Provide the (x, y) coordinate of the cell's center where the given text is located.  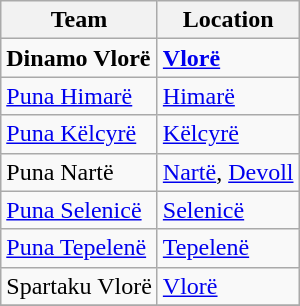
Nartë, Devoll (228, 172)
Spartaku Vlorë (80, 286)
Puna Selenicë (80, 210)
Himarë (228, 96)
Puna Këlcyrë (80, 134)
Selenicë (228, 210)
Team (80, 20)
Puna Himarë (80, 96)
Tepelenë (228, 248)
Puna Tepelenë (80, 248)
Puna Nartë (80, 172)
Këlcyrë (228, 134)
Dinamo Vlorë (80, 58)
Location (228, 20)
